Scan for the cell matching the given text and deliver its (X, Y) coordinate at center. 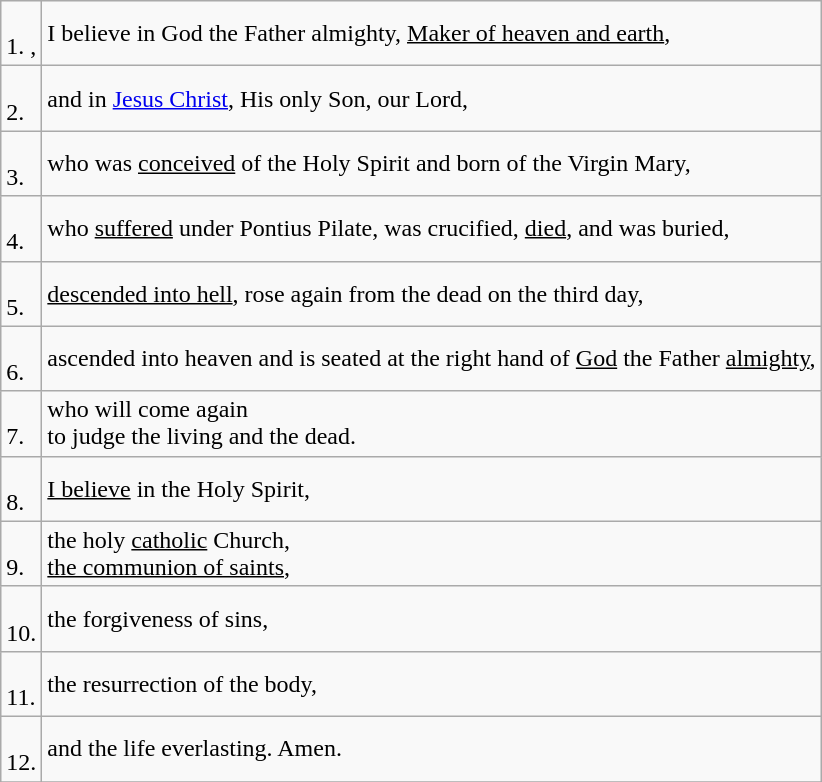
5. (22, 294)
1. , (22, 34)
7. (22, 424)
8. (22, 488)
2. (22, 98)
6. (22, 358)
who was conceived of the Holy Spirit and born of the Virgin Mary, (432, 164)
and the life everlasting. Amen. (432, 748)
the forgiveness of sins, (432, 618)
I believe in God the Father almighty, Maker of heaven and earth, (432, 34)
and in Jesus Christ, His only Son, our Lord, (432, 98)
11. (22, 684)
3. (22, 164)
who suffered under Pontius Pilate, was crucified, died, and was buried, (432, 228)
12. (22, 748)
who will come againto judge the living and the dead. (432, 424)
ascended into heaven and is seated at the right hand of God the Father almighty, (432, 358)
10. (22, 618)
the resurrection of the body, (432, 684)
descended into hell, rose again from the dead on the third day, (432, 294)
4. (22, 228)
I believe in the Holy Spirit, (432, 488)
9. (22, 554)
the holy catholic Church,the communion of saints, (432, 554)
